Detect which cell encompasses the target text, then output its (x, y) center coordinate. 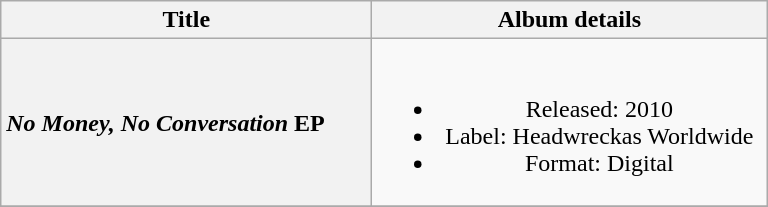
Album details (570, 20)
No Money, No Conversation EP (186, 122)
Title (186, 20)
Released: 2010Label: Headwreckas WorldwideFormat: Digital (570, 122)
